Locate the cell with the specified text and output its (X, Y) center coordinate. 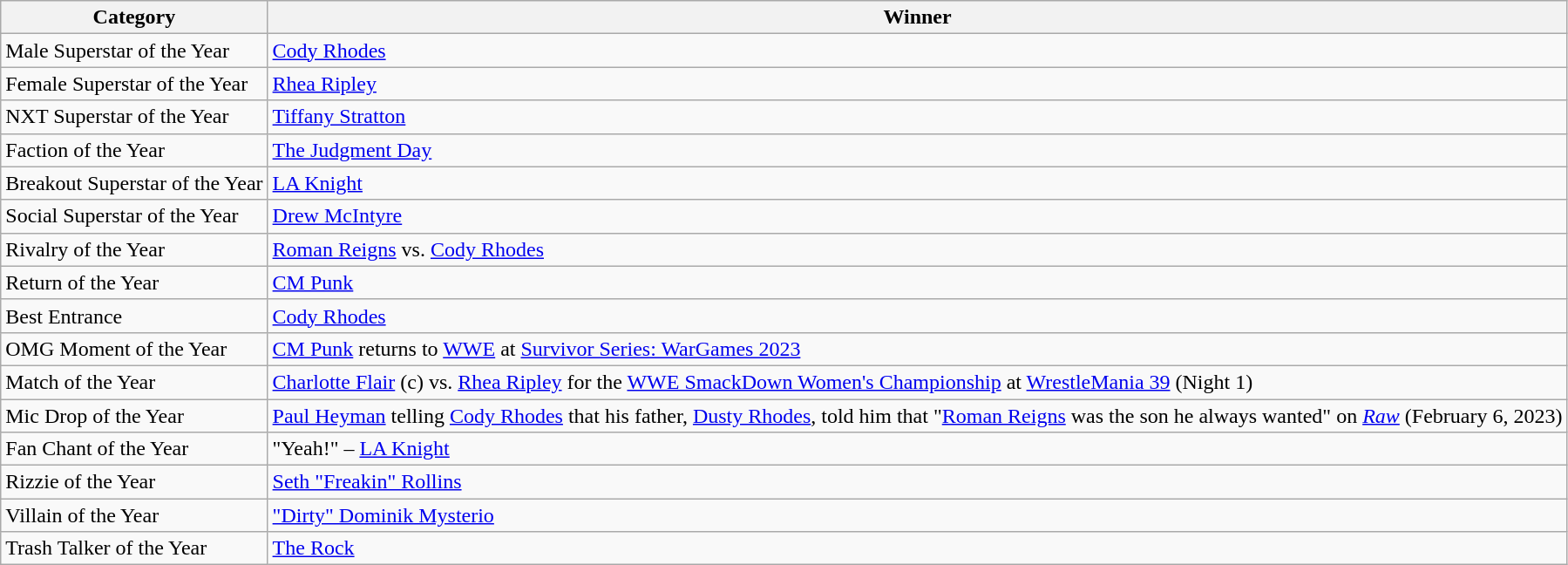
Best Entrance (134, 316)
CM Punk (917, 282)
Category (134, 17)
"Yeah!" – LA Knight (917, 449)
Male Superstar of the Year (134, 51)
Rhea Ripley (917, 84)
The Rock (917, 548)
The Judgment Day (917, 150)
Winner (917, 17)
Match of the Year (134, 382)
NXT Superstar of the Year (134, 117)
LA Knight (917, 183)
Drew McIntyre (917, 216)
Trash Talker of the Year (134, 548)
Tiffany Stratton (917, 117)
Female Superstar of the Year (134, 84)
"Dirty" Dominik Mysterio (917, 515)
Social Superstar of the Year (134, 216)
CM Punk returns to WWE at Survivor Series: WarGames 2023 (917, 349)
Breakout Superstar of the Year (134, 183)
Faction of the Year (134, 150)
Rizzie of the Year (134, 482)
OMG Moment of the Year (134, 349)
Rivalry of the Year (134, 249)
Return of the Year (134, 282)
Charlotte Flair (c) vs. Rhea Ripley for the WWE SmackDown Women's Championship at WrestleMania 39 (Night 1) (917, 382)
Seth "Freakin" Rollins (917, 482)
Villain of the Year (134, 515)
Roman Reigns vs. Cody Rhodes (917, 249)
Fan Chant of the Year (134, 449)
Mic Drop of the Year (134, 416)
Paul Heyman telling Cody Rhodes that his father, Dusty Rhodes, told him that "Roman Reigns was the son he always wanted" on Raw (February 6, 2023) (917, 416)
